Identify which cell holds the provided text, then report its (X, Y) central coordinate. 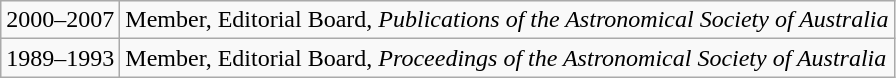
Member, Editorial Board, Proceedings of the Astronomical Society of Australia (507, 58)
2000–2007 (60, 20)
Member, Editorial Board, Publications of the Astronomical Society of Australia (507, 20)
1989–1993 (60, 58)
